Locate the cell with the specified text and output its (X, Y) center coordinate. 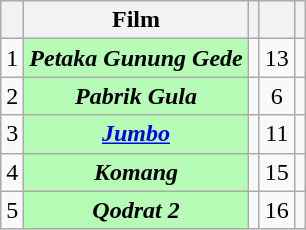
2 (12, 96)
5 (12, 210)
15 (276, 172)
Film (136, 20)
Pabrik Gula (136, 96)
Jumbo (136, 134)
Qodrat 2 (136, 210)
Petaka Gunung Gede (136, 58)
6 (276, 96)
4 (12, 172)
3 (12, 134)
1 (12, 58)
16 (276, 210)
11 (276, 134)
13 (276, 58)
Komang (136, 172)
